Extract the (X, Y) coordinate from the center of the cell holding the provided text.  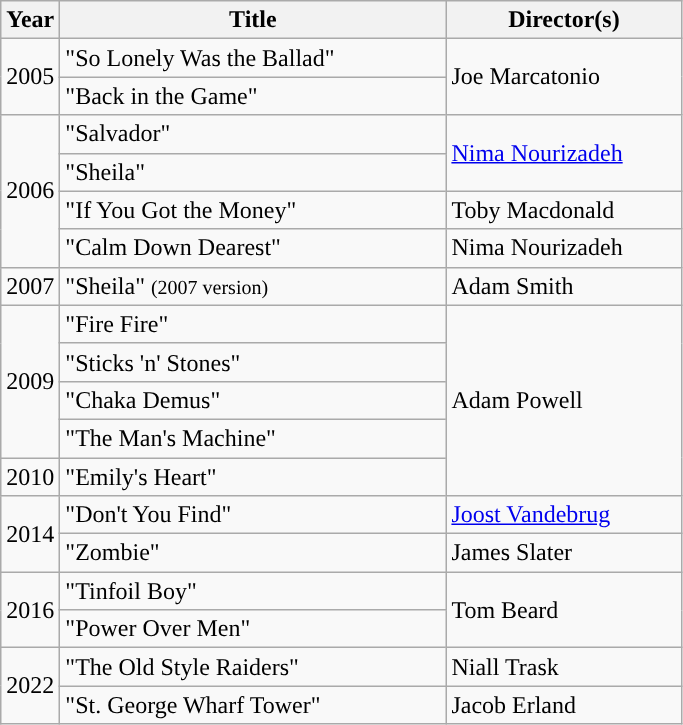
"Emily's Heart" (253, 477)
"Sheila" (253, 172)
Joost Vandebrug (564, 515)
"The Man's Machine" (253, 438)
James Slater (564, 553)
"Chaka Demus" (253, 400)
2010 (30, 477)
2007 (30, 286)
2016 (30, 610)
2014 (30, 534)
2009 (30, 381)
2005 (30, 77)
"Power Over Men" (253, 629)
"Sheila" (2007 version) (253, 286)
"Calm Down Dearest" (253, 248)
"Tinfoil Boy" (253, 591)
Title (253, 20)
Year (30, 20)
Director(s) (564, 20)
"Don't You Find" (253, 515)
"Zombie" (253, 553)
2022 (30, 686)
Toby Macdonald (564, 210)
Jacob Erland (564, 705)
"Back in the Game" (253, 96)
"St. George Wharf Tower" (253, 705)
Niall Trask (564, 667)
Tom Beard (564, 610)
"The Old Style Raiders" (253, 667)
2006 (30, 191)
Adam Powell (564, 400)
Joe Marcatonio (564, 77)
Adam Smith (564, 286)
"If You Got the Money" (253, 210)
"Salvador" (253, 134)
"Fire Fire" (253, 324)
"Sticks 'n' Stones" (253, 362)
"So Lonely Was the Ballad" (253, 58)
